From the cell containing the given text, extract its center point as (X, Y) coordinate. 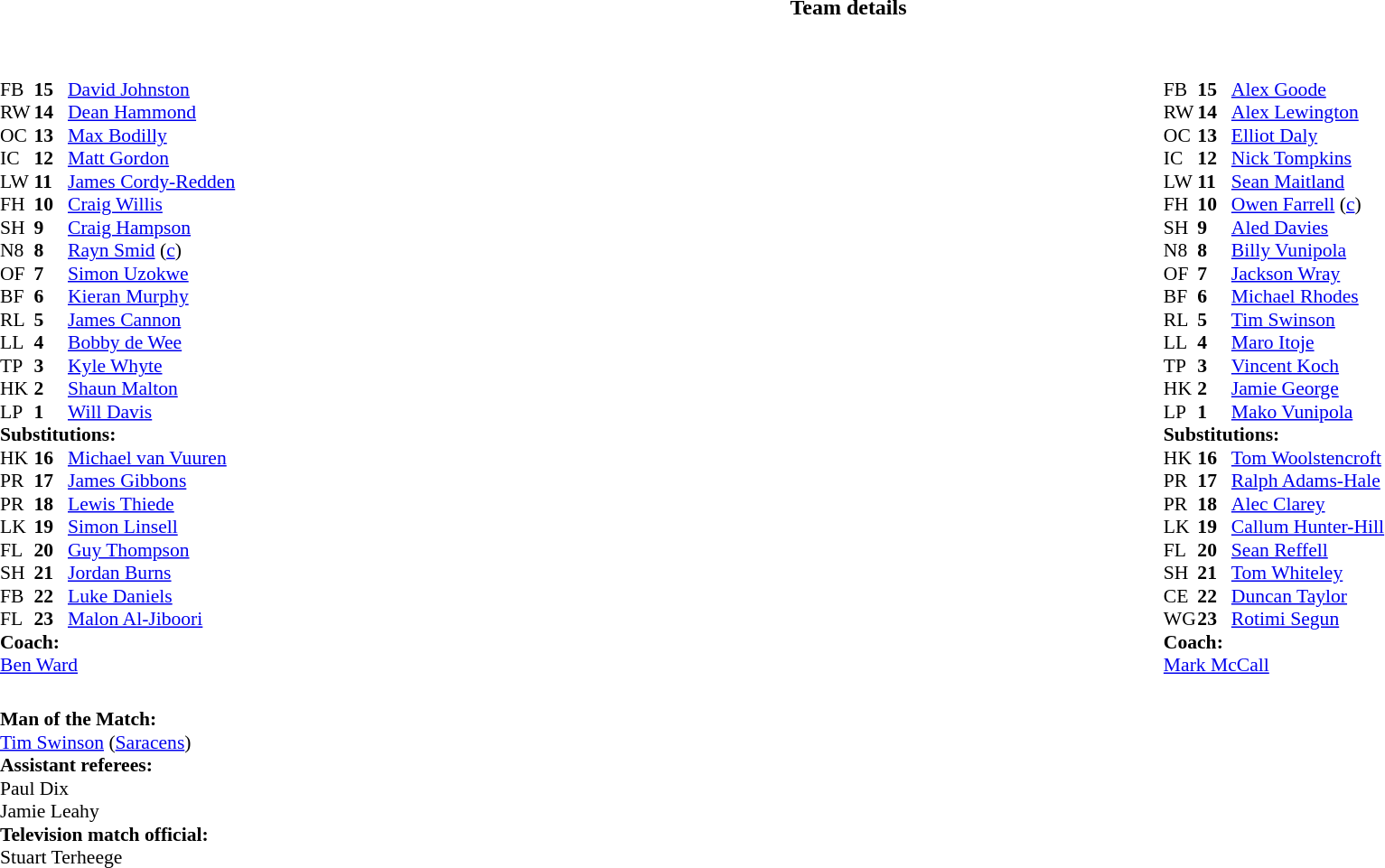
Matt Gordon (152, 158)
Craig Hampson (152, 228)
James Cordy-Redden (152, 182)
Alex Lewington (1308, 113)
Kieran Murphy (152, 297)
Dean Hammond (152, 113)
Simon Uzokwe (152, 274)
Nick Tompkins (1308, 158)
James Gibbons (152, 481)
Tom Woolstencroft (1308, 458)
Ralph Adams-Hale (1308, 481)
Aled Davies (1308, 228)
Duncan Taylor (1308, 596)
Elliot Daly (1308, 135)
Vincent Koch (1308, 366)
Bobby de Wee (152, 342)
Callum Hunter-Hill (1308, 527)
Max Bodilly (152, 135)
Sean Reffell (1308, 550)
Guy Thompson (152, 550)
Tom Whiteley (1308, 574)
Kyle Whyte (152, 366)
Maro Itoje (1308, 342)
Tim Swinson (1308, 320)
Shaun Malton (152, 389)
Rotimi Segun (1308, 619)
Mark McCall (1274, 666)
Will Davis (152, 412)
Craig Willis (152, 205)
Owen Farrell (c) (1308, 205)
David Johnston (152, 89)
CE (1181, 596)
Michael Rhodes (1308, 297)
Simon Linsell (152, 527)
James Cannon (152, 320)
Alex Goode (1308, 89)
Malon Al-Jiboori (152, 619)
Luke Daniels (152, 596)
Ben Ward (117, 666)
Sean Maitland (1308, 182)
Michael van Vuuren (152, 458)
Alec Clarey (1308, 504)
Lewis Thiede (152, 504)
Mako Vunipola (1308, 412)
Billy Vunipola (1308, 250)
WG (1181, 619)
Jordan Burns (152, 574)
Jackson Wray (1308, 274)
Rayn Smid (c) (152, 250)
Jamie George (1308, 389)
